Identify which cell holds the provided text, then report its [x, y] central coordinate. 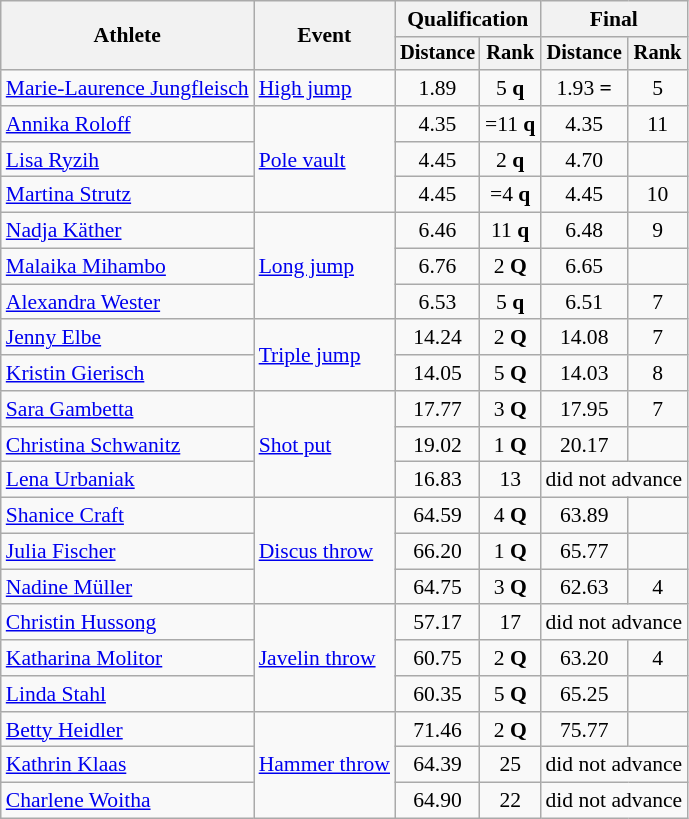
20.17 [584, 445]
14.05 [438, 373]
6.65 [584, 267]
63.89 [584, 516]
Long jump [324, 266]
Nadja Käther [128, 231]
Malaika Mihambo [128, 267]
11 [658, 124]
Marie-Laurence Jungfleisch [128, 88]
Hammer throw [324, 766]
6.53 [438, 302]
Event [324, 36]
64.59 [438, 516]
65.77 [584, 552]
Qualification [468, 19]
Athlete [128, 36]
6.51 [584, 302]
Jenny Elbe [128, 338]
Katharina Molitor [128, 658]
60.75 [438, 658]
14.08 [584, 338]
=4 q [510, 195]
6.46 [438, 231]
19.02 [438, 445]
Alexandra Wester [128, 302]
Pole vault [324, 160]
17.95 [584, 409]
1.93 = [584, 88]
13 [510, 480]
Triple jump [324, 356]
17 [510, 623]
6.76 [438, 267]
71.46 [438, 730]
Betty Heidler [128, 730]
Linda Stahl [128, 694]
Annika Roloff [128, 124]
Christina Schwanitz [128, 445]
64.90 [438, 801]
Shot put [324, 444]
17.77 [438, 409]
60.35 [438, 694]
Julia Fischer [128, 552]
4.70 [584, 160]
65.25 [584, 694]
62.63 [584, 587]
Sara Gambetta [128, 409]
8 [658, 373]
10 [658, 195]
14.24 [438, 338]
Kathrin Klaas [128, 765]
Charlene Woitha [128, 801]
1.89 [438, 88]
16.83 [438, 480]
22 [510, 801]
25 [510, 765]
2 q [510, 160]
Discus throw [324, 552]
75.77 [584, 730]
High jump [324, 88]
Kristin Gierisch [128, 373]
Christin Hussong [128, 623]
4 Q [510, 516]
11 q [510, 231]
=11 q [510, 124]
6.48 [584, 231]
57.17 [438, 623]
14.03 [584, 373]
Lena Urbaniak [128, 480]
66.20 [438, 552]
Javelin throw [324, 658]
5 [658, 88]
63.20 [584, 658]
9 [658, 231]
Final [614, 19]
Nadine Müller [128, 587]
Shanice Craft [128, 516]
64.39 [438, 765]
64.75 [438, 587]
Lisa Ryzih [128, 160]
Martina Strutz [128, 195]
